Return [X, Y] of the center of cell containing provided text 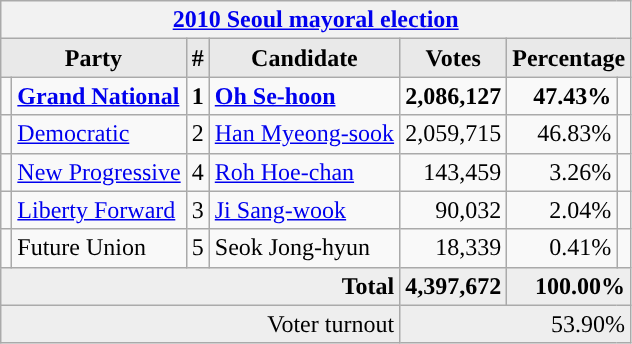
New Progressive [99, 172]
3 [198, 210]
Grand National [99, 96]
18,339 [454, 248]
# [198, 58]
143,459 [454, 172]
4,397,672 [454, 286]
53.90% [516, 324]
46.83% [562, 134]
Roh Hoe-chan [304, 172]
5 [198, 248]
Oh Se-hoon [304, 96]
Votes [454, 58]
2 [198, 134]
Democratic [99, 134]
Ji Sang-wook [304, 210]
100.00% [569, 286]
47.43% [562, 96]
0.41% [562, 248]
2010 Seoul mayoral election [316, 20]
Future Union [99, 248]
Party [94, 58]
2,059,715 [454, 134]
Candidate [304, 58]
90,032 [454, 210]
2,086,127 [454, 96]
Total [200, 286]
Seok Jong-hyun [304, 248]
2.04% [562, 210]
4 [198, 172]
3.26% [562, 172]
Voter turnout [200, 324]
1 [198, 96]
Liberty Forward [99, 210]
Han Myeong-sook [304, 134]
Percentage [569, 58]
